Return (x, y) of the center of cell containing provided text 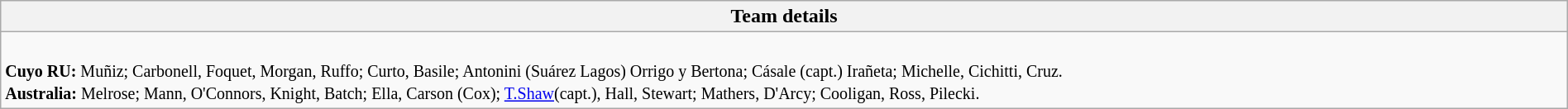
Team details (784, 17)
